From the cell containing the given text, extract its center point as (x, y) coordinate. 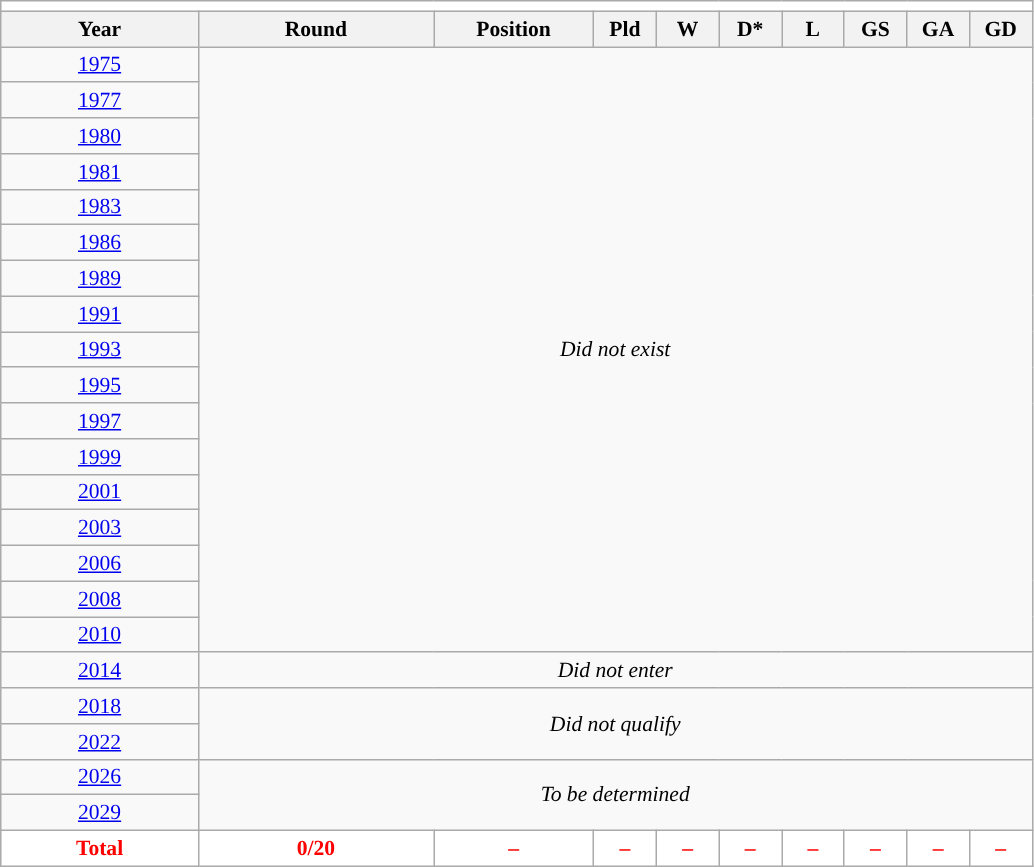
2001 (100, 492)
2010 (100, 635)
1975 (100, 65)
1995 (100, 386)
1986 (100, 243)
2008 (100, 599)
Did not exist (615, 350)
1983 (100, 207)
GD (1000, 29)
1989 (100, 279)
1991 (100, 314)
1993 (100, 350)
2014 (100, 671)
1997 (100, 421)
2018 (100, 706)
2026 (100, 777)
GS (876, 29)
GA (938, 29)
Did not enter (615, 671)
Round (316, 29)
1980 (100, 136)
W (688, 29)
L (814, 29)
2029 (100, 813)
2006 (100, 564)
Did not qualify (615, 724)
1999 (100, 457)
D* (750, 29)
Total (100, 849)
To be determined (615, 794)
1977 (100, 101)
0/20 (316, 849)
Pld (626, 29)
Position (514, 29)
2003 (100, 528)
1981 (100, 172)
2022 (100, 742)
Year (100, 29)
